Find where the given text appears and provide that cell's center as [X, Y] coordinate. 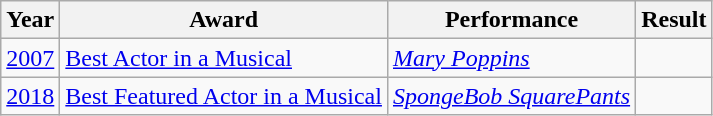
SpongeBob SquarePants [511, 96]
2007 [30, 58]
Result [674, 20]
Award [224, 20]
Mary Poppins [511, 58]
Best Actor in a Musical [224, 58]
Performance [511, 20]
2018 [30, 96]
Year [30, 20]
Best Featured Actor in a Musical [224, 96]
